Detect which cell encompasses the target text, then output its (x, y) center coordinate. 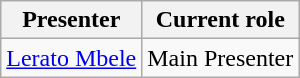
Presenter (72, 20)
Main Presenter (220, 58)
Lerato Mbele (72, 58)
Current role (220, 20)
